Detect which cell encompasses the target text, then output its [X, Y] center coordinate. 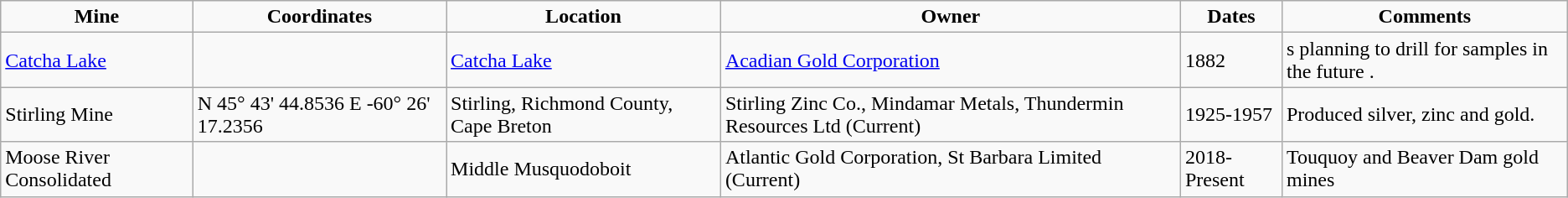
s planning to drill for samples in the future . [1424, 60]
Comments [1424, 17]
Acadian Gold Corporation [950, 60]
Atlantic Gold Corporation, St Barbara Limited (Current) [950, 169]
Coordinates [319, 17]
Dates [1231, 17]
Produced silver, zinc and gold. [1424, 114]
Middle Musquodoboit [584, 169]
Owner [950, 17]
Touquoy and Beaver Dam gold mines [1424, 169]
Location [584, 17]
1882 [1231, 60]
Moose River Consolidated [97, 169]
N 45° 43' 44.8536 E -60° 26' 17.2356 [319, 114]
Stirling, Richmond County, Cape Breton [584, 114]
Mine [97, 17]
1925-1957 [1231, 114]
2018-Present [1231, 169]
Stirling Mine [97, 114]
Stirling Zinc Co., Mindamar Metals, Thundermin Resources Ltd (Current) [950, 114]
